Find where the given text appears and provide that cell's center as (x, y) coordinate. 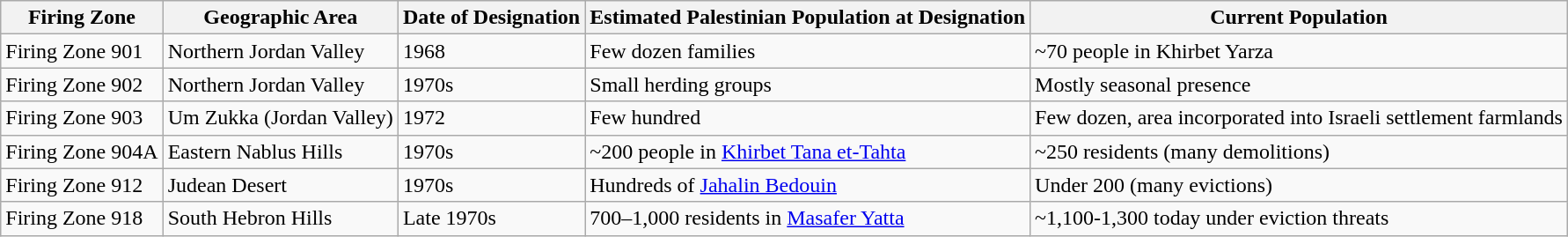
~70 people in Khirbet Yarza (1299, 51)
Firing Zone (82, 18)
Late 1970s (491, 218)
700–1,000 residents in Masafer Yatta (808, 218)
Eastern Nablus Hills (280, 152)
Few dozen families (808, 51)
1972 (491, 118)
Judean Desert (280, 185)
Few dozen, area incorporated into Israeli settlement farmlands (1299, 118)
Hundreds of Jahalin Bedouin (808, 185)
Geographic Area (280, 18)
Date of Designation (491, 18)
1968 (491, 51)
Firing Zone 902 (82, 85)
Firing Zone 901 (82, 51)
Few hundred (808, 118)
Small herding groups (808, 85)
Mostly seasonal presence (1299, 85)
Firing Zone 918 (82, 218)
~250 residents (many demolitions) (1299, 152)
Um Zukka (Jordan Valley) (280, 118)
Firing Zone 903 (82, 118)
Current Population (1299, 18)
~1,100-1,300 today under eviction threats (1299, 218)
~200 people in Khirbet Tana et-Tahta (808, 152)
South Hebron Hills (280, 218)
Under 200 (many evictions) (1299, 185)
Estimated Palestinian Population at Designation (808, 18)
Firing Zone 912 (82, 185)
Firing Zone 904A (82, 152)
